Provide the (x, y) coordinate of the cell's center where the given text is located.  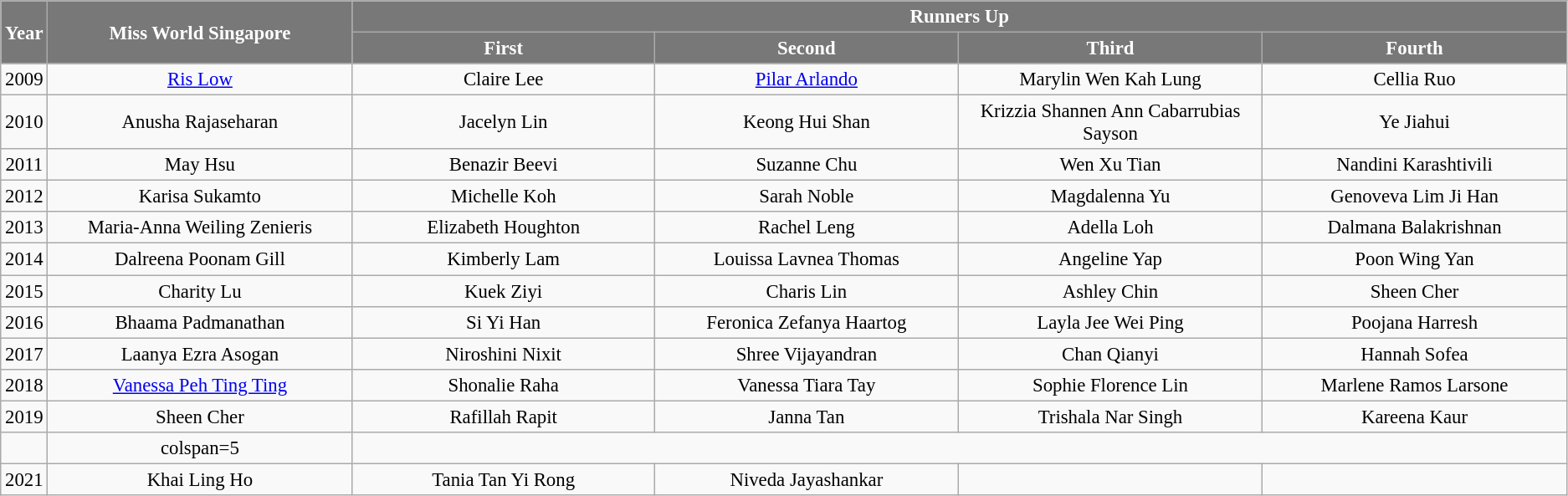
Si Yi Han (504, 322)
Third (1109, 49)
Pilar Arlando (807, 79)
Shonalie Raha (504, 385)
Khai Ling Ho (200, 479)
2016 (24, 322)
2018 (24, 385)
2011 (24, 165)
Second (807, 49)
Genoveva Lim Ji Han (1415, 197)
Poon Wing Yan (1415, 259)
Kareena Kaur (1415, 417)
Rafillah Rapit (504, 417)
2017 (24, 354)
Marlene Ramos Larsone (1415, 385)
Sophie Florence Lin (1109, 385)
Keong Hui Shan (807, 122)
Wen Xu Tian (1109, 165)
Jacelyn Lin (504, 122)
Chan Qianyi (1109, 354)
Feronica Zefanya Haartog (807, 322)
Rachel Leng (807, 228)
Ashley Chin (1109, 291)
Ye Jiahui (1415, 122)
2012 (24, 197)
Dalreena Poonam Gill (200, 259)
Kimberly Lam (504, 259)
Magdalenna Yu (1109, 197)
Vanessa Tiara Tay (807, 385)
Tania Tan Yi Rong (504, 479)
Fourth (1415, 49)
Hannah Sofea (1415, 354)
Laanya Ezra Asogan (200, 354)
Niroshini Nixit (504, 354)
Kuek Ziyi (504, 291)
2014 (24, 259)
Poojana Harresh (1415, 322)
Louissa Lavnea Thomas (807, 259)
Trishala Nar Singh (1109, 417)
Charity Lu (200, 291)
Niveda Jayashankar (807, 479)
Anusha Rajaseharan (200, 122)
Year (24, 32)
Krizzia Shannen Ann Cabarrubias Sayson (1109, 122)
May Hsu (200, 165)
Miss World Singapore (200, 32)
Maria-Anna Weiling Zenieris (200, 228)
2021 (24, 479)
Angeline Yap (1109, 259)
Cellia Ruo (1415, 79)
2015 (24, 291)
Nandini Karashtivili (1415, 165)
Michelle Koh (504, 197)
Benazir Beevi (504, 165)
Adella Loh (1109, 228)
Claire Lee (504, 79)
Bhaama Padmanathan (200, 322)
2013 (24, 228)
2019 (24, 417)
Charis Lin (807, 291)
Dalmana Balakrishnan (1415, 228)
Ris Low (200, 79)
Layla Jee Wei Ping (1109, 322)
Runners Up (960, 17)
Suzanne Chu (807, 165)
Sarah Noble (807, 197)
Karisa Sukamto (200, 197)
colspan=5 (200, 448)
2010 (24, 122)
2009 (24, 79)
Vanessa Peh Ting Ting (200, 385)
Shree Vijayandran (807, 354)
First (504, 49)
Elizabeth Houghton (504, 228)
Janna Tan (807, 417)
Marylin Wen Kah Lung (1109, 79)
